Output the (X, Y) coordinate of the center of the cell containing the given text.  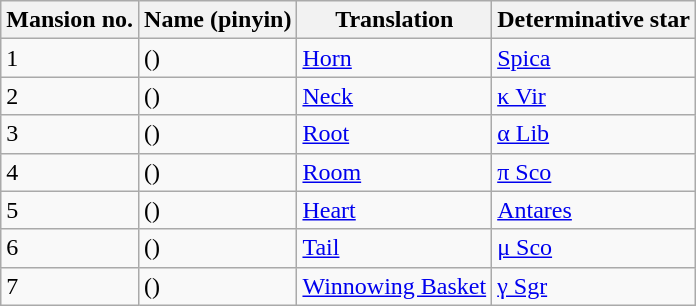
6 (70, 248)
Horn (394, 58)
γ Sgr (594, 286)
Winnowing Basket (394, 286)
7 (70, 286)
1 (70, 58)
Determinative star (594, 20)
5 (70, 210)
2 (70, 96)
Tail (394, 248)
Neck (394, 96)
Mansion no. (70, 20)
3 (70, 134)
π Sco (594, 172)
μ Sco (594, 248)
Translation (394, 20)
Spica (594, 58)
Heart (394, 210)
κ Vir (594, 96)
Antares (594, 210)
4 (70, 172)
Room (394, 172)
Root (394, 134)
α Lib (594, 134)
Name (pinyin) (218, 20)
